Output the [x, y] coordinate of the center of the cell containing the given text.  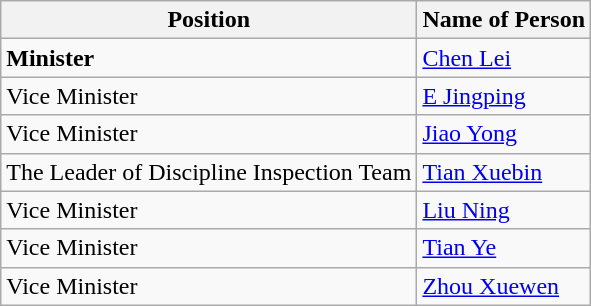
Tian Ye [504, 248]
E Jingping [504, 96]
The Leader of Discipline Inspection Team [209, 172]
Minister [209, 58]
Zhou Xuewen [504, 286]
Position [209, 20]
Jiao Yong [504, 134]
Chen Lei [504, 58]
Liu Ning [504, 210]
Tian Xuebin [504, 172]
Name of Person [504, 20]
